Extract the (X, Y) coordinate from the center of the cell holding the provided text.  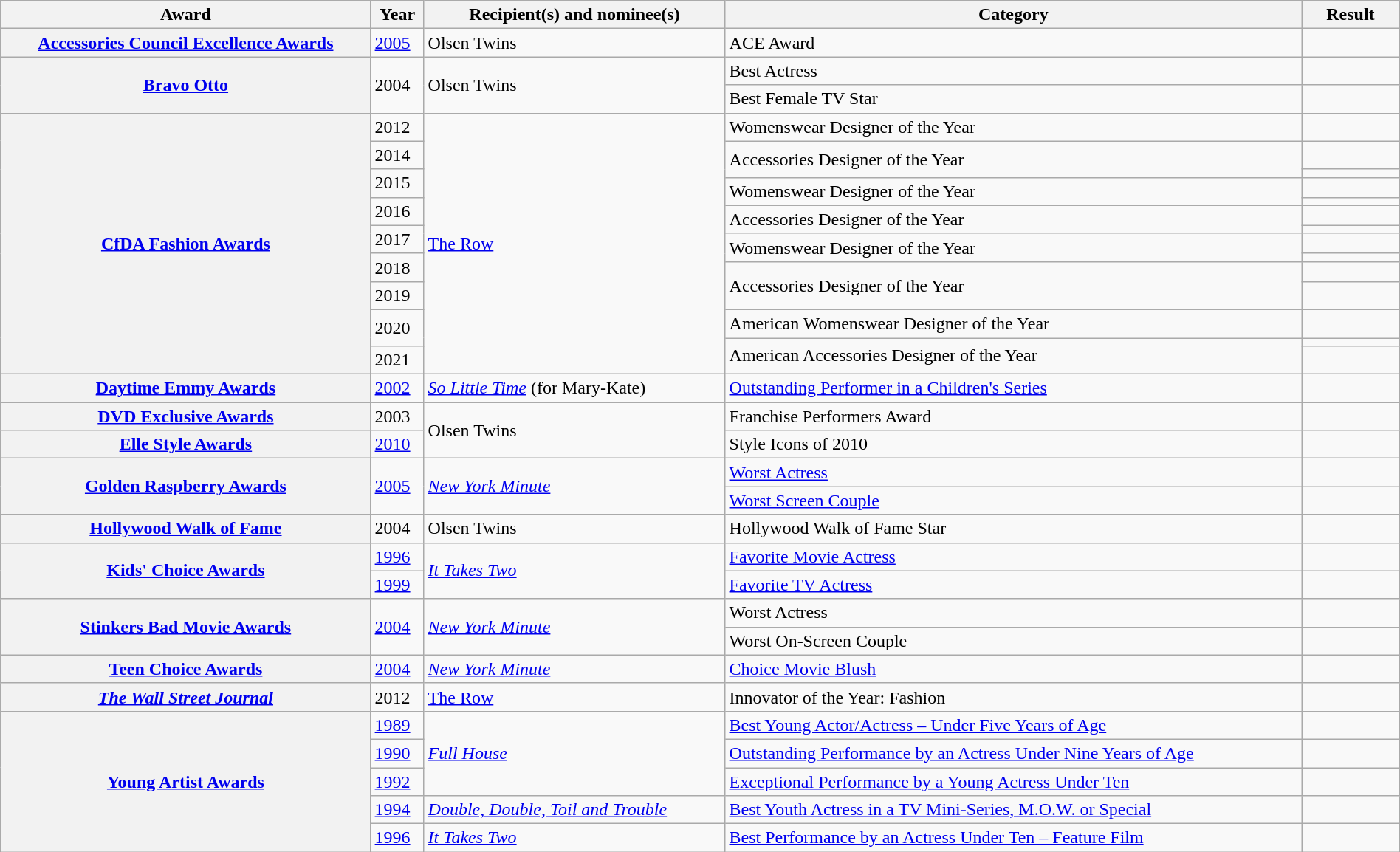
Award (186, 15)
Double, Double, Toil and Trouble (574, 810)
American Womenswear Designer of the Year (1013, 323)
2003 (397, 416)
1990 (397, 753)
Best Young Actor/Actress – Under Five Years of Age (1013, 725)
Bravo Otto (186, 85)
Hollywood Walk of Fame Star (1013, 529)
1989 (397, 725)
2017 (397, 239)
Kids' Choice Awards (186, 571)
Favorite Movie Actress (1013, 557)
So Little Time (for Mary-Kate) (574, 388)
2021 (397, 360)
Style Icons of 2010 (1013, 444)
Choice Movie Blush (1013, 669)
Franchise Performers Award (1013, 416)
Best Youth Actress in a TV Mini-Series, M.O.W. or Special (1013, 810)
2020 (397, 328)
CfDA Fashion Awards (186, 244)
2019 (397, 295)
Young Artist Awards (186, 781)
Worst Screen Couple (1013, 501)
Innovator of the Year: Fashion (1013, 697)
Best Actress (1013, 71)
2002 (397, 388)
Outstanding Performance by an Actress Under Nine Years of Age (1013, 753)
Result (1351, 15)
Elle Style Awards (186, 444)
2015 (397, 183)
Accessories Council Excellence Awards (186, 43)
2014 (397, 155)
Favorite TV Actress (1013, 585)
Full House (574, 753)
DVD Exclusive Awards (186, 416)
Worst On-Screen Couple (1013, 641)
The Wall Street Journal (186, 697)
Best Performance by an Actress Under Ten – Feature Film (1013, 838)
Recipient(s) and nominee(s) (574, 15)
Outstanding Performer in a Children's Series (1013, 388)
1992 (397, 782)
Hollywood Walk of Fame (186, 529)
2010 (397, 444)
Year (397, 15)
1999 (397, 585)
Category (1013, 15)
Teen Choice Awards (186, 669)
Stinkers Bad Movie Awards (186, 627)
Golden Raspberry Awards (186, 487)
1994 (397, 810)
2018 (397, 267)
Daytime Emmy Awards (186, 388)
American Accessories Designer of the Year (1013, 356)
Exceptional Performance by a Young Actress Under Ten (1013, 782)
ACE Award (1013, 43)
2016 (397, 211)
Best Female TV Star (1013, 99)
